Pinpoint the cell where the given text exists, returning its [x, y] midpoint coordinate. 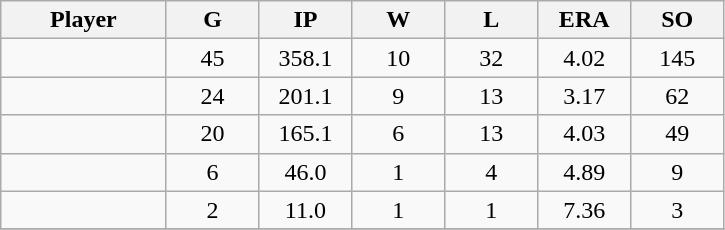
145 [678, 58]
165.1 [306, 134]
24 [212, 96]
4 [492, 172]
20 [212, 134]
3.17 [584, 96]
SO [678, 20]
358.1 [306, 58]
4.03 [584, 134]
49 [678, 134]
45 [212, 58]
11.0 [306, 210]
4.89 [584, 172]
7.36 [584, 210]
W [398, 20]
2 [212, 210]
L [492, 20]
46.0 [306, 172]
62 [678, 96]
IP [306, 20]
3 [678, 210]
4.02 [584, 58]
201.1 [306, 96]
Player [84, 20]
ERA [584, 20]
32 [492, 58]
G [212, 20]
10 [398, 58]
